Detect which cell encompasses the target text, then output its (x, y) center coordinate. 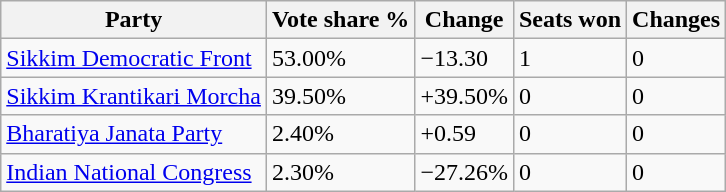
2.30% (340, 172)
Bharatiya Janata Party (134, 134)
−27.26% (464, 172)
Sikkim Democratic Front (134, 58)
1 (570, 58)
Change (464, 20)
Sikkim Krantikari Morcha (134, 96)
−13.30 (464, 58)
Indian National Congress (134, 172)
+39.50% (464, 96)
Changes (676, 20)
+0.59 (464, 134)
53.00% (340, 58)
39.50% (340, 96)
Seats won (570, 20)
Vote share % (340, 20)
2.40% (340, 134)
Party (134, 20)
